Scan for the cell matching the given text and deliver its [x, y] coordinate at center. 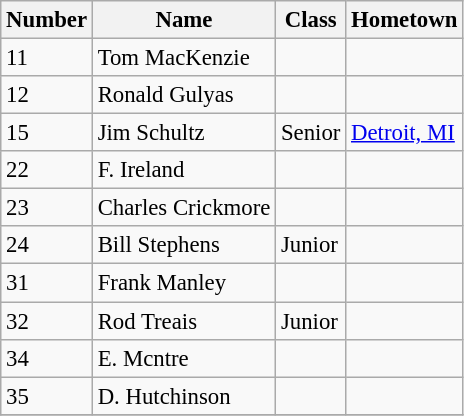
Detroit, MI [404, 133]
24 [47, 245]
Hometown [404, 20]
31 [47, 283]
Ronald Gulyas [184, 95]
Jim Schultz [184, 133]
Senior [311, 133]
35 [47, 396]
11 [47, 58]
Number [47, 20]
23 [47, 208]
12 [47, 95]
Tom MacKenzie [184, 58]
D. Hutchinson [184, 396]
Charles Crickmore [184, 208]
22 [47, 170]
15 [47, 133]
Bill Stephens [184, 245]
Name [184, 20]
32 [47, 321]
Rod Treais [184, 321]
Class [311, 20]
F. Ireland [184, 170]
34 [47, 358]
E. Mcntre [184, 358]
Frank Manley [184, 283]
